Determine the (x, y) coordinate at the center of the cell enclosing the given text.  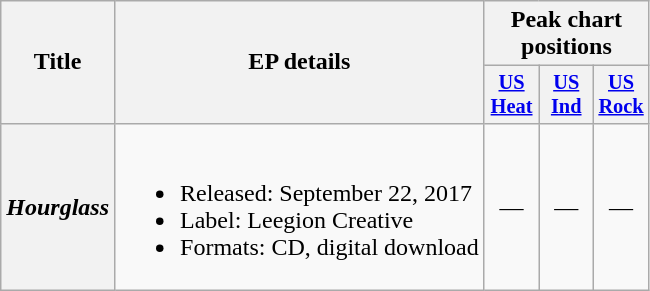
EP details (300, 62)
Peak chart positions (566, 34)
Hourglass (58, 206)
US Ind (566, 95)
US Heat (512, 95)
Released: September 22, 2017Label: Leegion CreativeFormats: CD, digital download (300, 206)
Title (58, 62)
US Rock (622, 95)
